Pinpoint the cell where the given text exists, returning its [X, Y] midpoint coordinate. 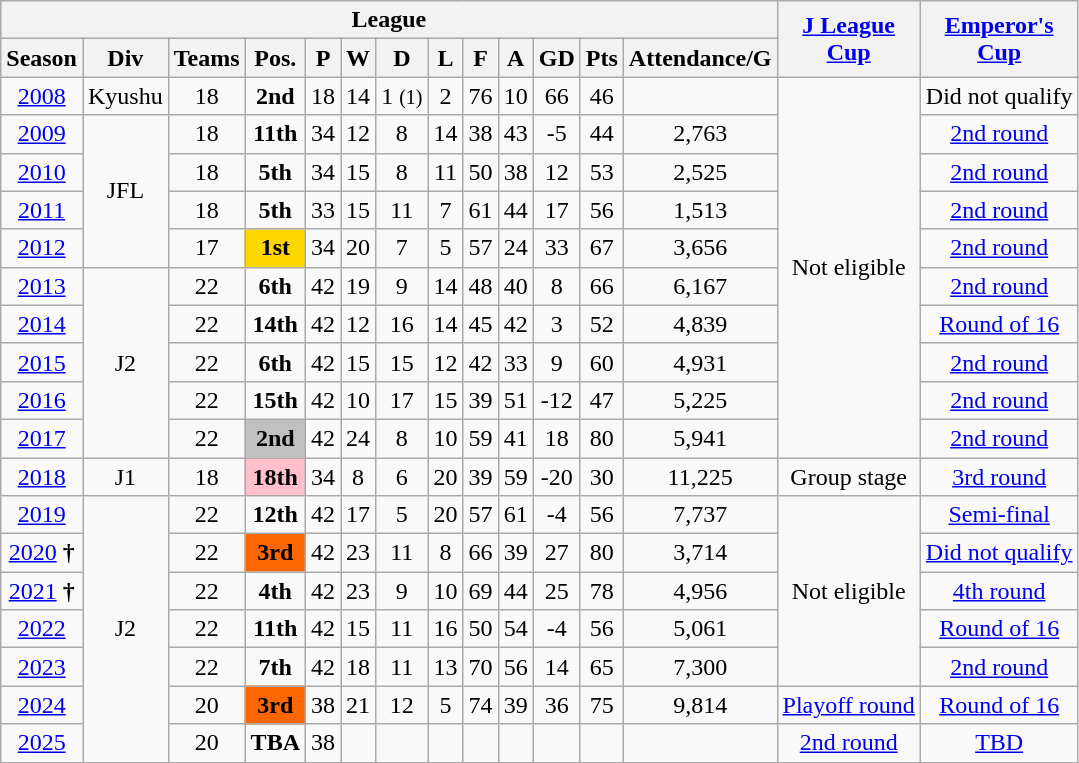
27 [556, 553]
P [324, 58]
W [358, 58]
3,714 [700, 553]
A [516, 58]
30 [602, 477]
47 [602, 400]
41 [516, 438]
52 [602, 324]
70 [480, 667]
JFL [125, 191]
Attendance/G [700, 58]
7th [275, 667]
43 [516, 134]
J LeagueCup [848, 39]
2015 [42, 362]
25 [556, 591]
5,061 [700, 629]
48 [480, 286]
2016 [42, 400]
J1 [125, 477]
Div [125, 58]
1,513 [700, 210]
TBD [999, 743]
Emperor'sCup [999, 39]
76 [480, 96]
F [480, 58]
78 [602, 591]
40 [516, 286]
60 [602, 362]
Season [42, 58]
67 [602, 248]
12th [275, 515]
2008 [42, 96]
L [446, 58]
9,814 [700, 705]
2,763 [700, 134]
Semi-final [999, 515]
2023 [42, 667]
2020 † [42, 553]
-5 [556, 134]
69 [480, 591]
2019 [42, 515]
2022 [42, 629]
7,300 [700, 667]
2010 [42, 172]
4,956 [700, 591]
15th [275, 400]
4,839 [700, 324]
18th [275, 477]
3rd round [999, 477]
Playoff round [848, 705]
2021 † [42, 591]
65 [602, 667]
3 [556, 324]
-12 [556, 400]
1 (1) [402, 96]
-20 [556, 477]
4th [275, 591]
2025 [42, 743]
51 [516, 400]
Teams [206, 58]
13 [446, 667]
2024 [42, 705]
TBA [275, 743]
2012 [42, 248]
45 [480, 324]
2018 [42, 477]
2017 [42, 438]
6 [402, 477]
5,941 [700, 438]
46 [602, 96]
2009 [42, 134]
6,167 [700, 286]
1st [275, 248]
5,225 [700, 400]
21 [358, 705]
2 [446, 96]
D [402, 58]
2013 [42, 286]
4,931 [700, 362]
14th [275, 324]
Group stage [848, 477]
4th round [999, 591]
Pts [602, 58]
53 [602, 172]
Pos. [275, 58]
League [389, 20]
11,225 [700, 477]
2,525 [700, 172]
3,656 [700, 248]
75 [602, 705]
Kyushu [125, 96]
54 [516, 629]
19 [358, 286]
2011 [42, 210]
GD [556, 58]
36 [556, 705]
2014 [42, 324]
7,737 [700, 515]
74 [480, 705]
